For the text-containing cell, return its midpoint in [X, Y] coordinate format. 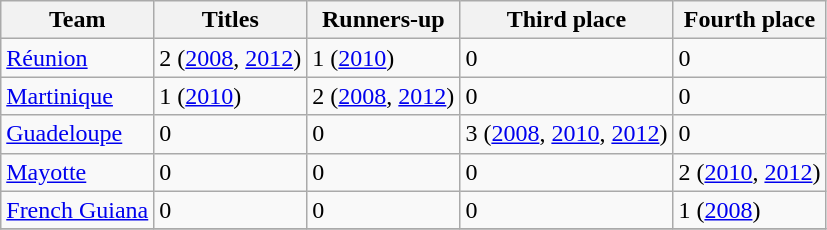
3 (2008, 2010, 2012) [566, 134]
Fourth place [750, 20]
Titles [230, 20]
1 (2008) [750, 210]
French Guiana [78, 210]
Third place [566, 20]
2 (2010, 2012) [750, 172]
Guadeloupe [78, 134]
Martinique [78, 96]
Team [78, 20]
Réunion [78, 58]
Runners-up [384, 20]
Mayotte [78, 172]
